Identify which cell holds the provided text, then report its (x, y) central coordinate. 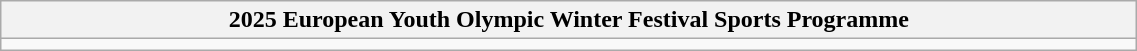
2025 European Youth Olympic Winter Festival Sports Programme (569, 20)
